Pinpoint the cell where the given text exists, returning its (x, y) midpoint coordinate. 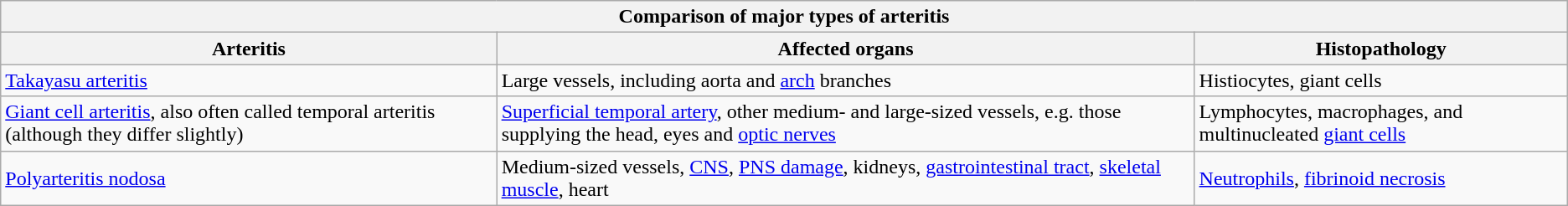
Lymphocytes, macrophages, and multinucleated giant cells (1380, 124)
Affected organs (846, 49)
Arteritis (249, 49)
Superficial temporal artery, other medium- and large-sized vessels, e.g. those supplying the head, eyes and optic nerves (846, 124)
Takayasu arteritis (249, 80)
Comparison of major types of arteritis (784, 17)
Polyarteritis nodosa (249, 178)
Medium-sized vessels, CNS, PNS damage, kidneys, gastrointestinal tract, skeletal muscle, heart (846, 178)
Histiocytes, giant cells (1380, 80)
Histopathology (1380, 49)
Giant cell arteritis, also often called temporal arteritis (although they differ slightly) (249, 124)
Neutrophils, fibrinoid necrosis (1380, 178)
Large vessels, including aorta and arch branches (846, 80)
